Scan for the cell matching the given text and deliver its (x, y) coordinate at center. 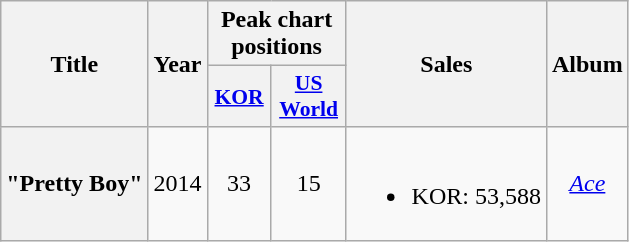
Ace (587, 184)
US World (308, 96)
Sales (446, 64)
KOR (239, 96)
Year (178, 64)
Peak chartpositions (276, 34)
33 (239, 184)
Album (587, 64)
Title (74, 64)
2014 (178, 184)
KOR: 53,588 (446, 184)
"Pretty Boy" (74, 184)
15 (308, 184)
